Return the (X, Y) coordinate for the center point of the cell that contains the specified text.  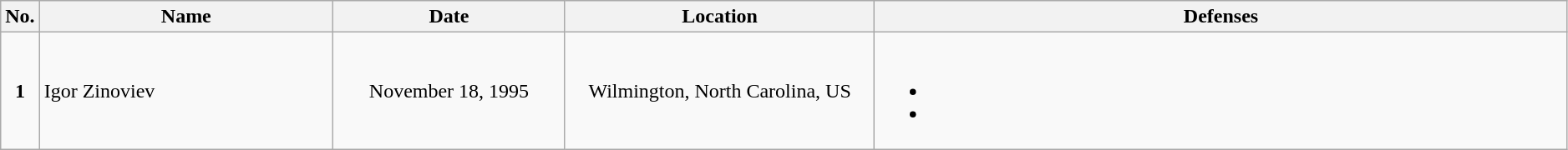
Igor Zinoviev (185, 91)
1 (20, 91)
Name (185, 17)
No. (20, 17)
Wilmington, North Carolina, US (719, 91)
Location (719, 17)
November 18, 1995 (449, 91)
Date (449, 17)
Defenses (1221, 17)
